Output the (x, y) coordinate of the center of the cell containing the given text.  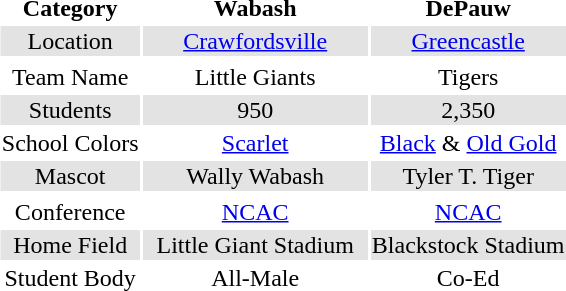
Scarlet (255, 143)
Black & Old Gold (468, 143)
Mascot (70, 176)
Tyler T. Tiger (468, 176)
Home Field (70, 245)
School Colors (70, 143)
Crawfordsville (255, 41)
Tigers (468, 77)
Wally Wabash (255, 176)
Conference (70, 212)
Greencastle (468, 41)
Little Giant Stadium (255, 245)
Location (70, 41)
Little Giants (255, 77)
2,350 (468, 110)
950 (255, 110)
Blackstock Stadium (468, 245)
Students (70, 110)
Team Name (70, 77)
